Identify which cell holds the provided text, then report its [x, y] central coordinate. 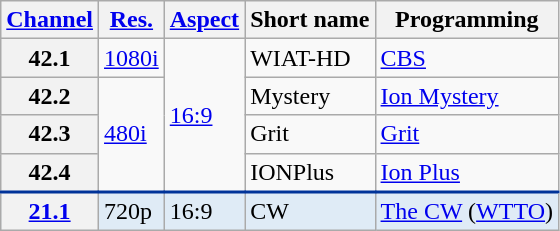
Short name [310, 20]
720p [132, 212]
Aspect [204, 20]
Ion Mystery [466, 96]
480i [132, 134]
Res. [132, 20]
Mystery [310, 96]
42.1 [50, 58]
WIAT-HD [310, 58]
42.3 [50, 134]
Programming [466, 20]
Channel [50, 20]
CBS [466, 58]
CW [310, 212]
1080i [132, 58]
IONPlus [310, 172]
The CW (WTTO) [466, 212]
42.4 [50, 172]
Ion Plus [466, 172]
21.1 [50, 212]
42.2 [50, 96]
